Output the [x, y] coordinate of the center of the cell containing the given text.  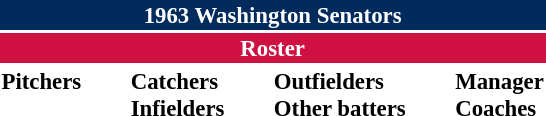
Roster [272, 48]
1963 Washington Senators [272, 15]
